Extract the (X, Y) coordinate from the center of the cell holding the provided text.  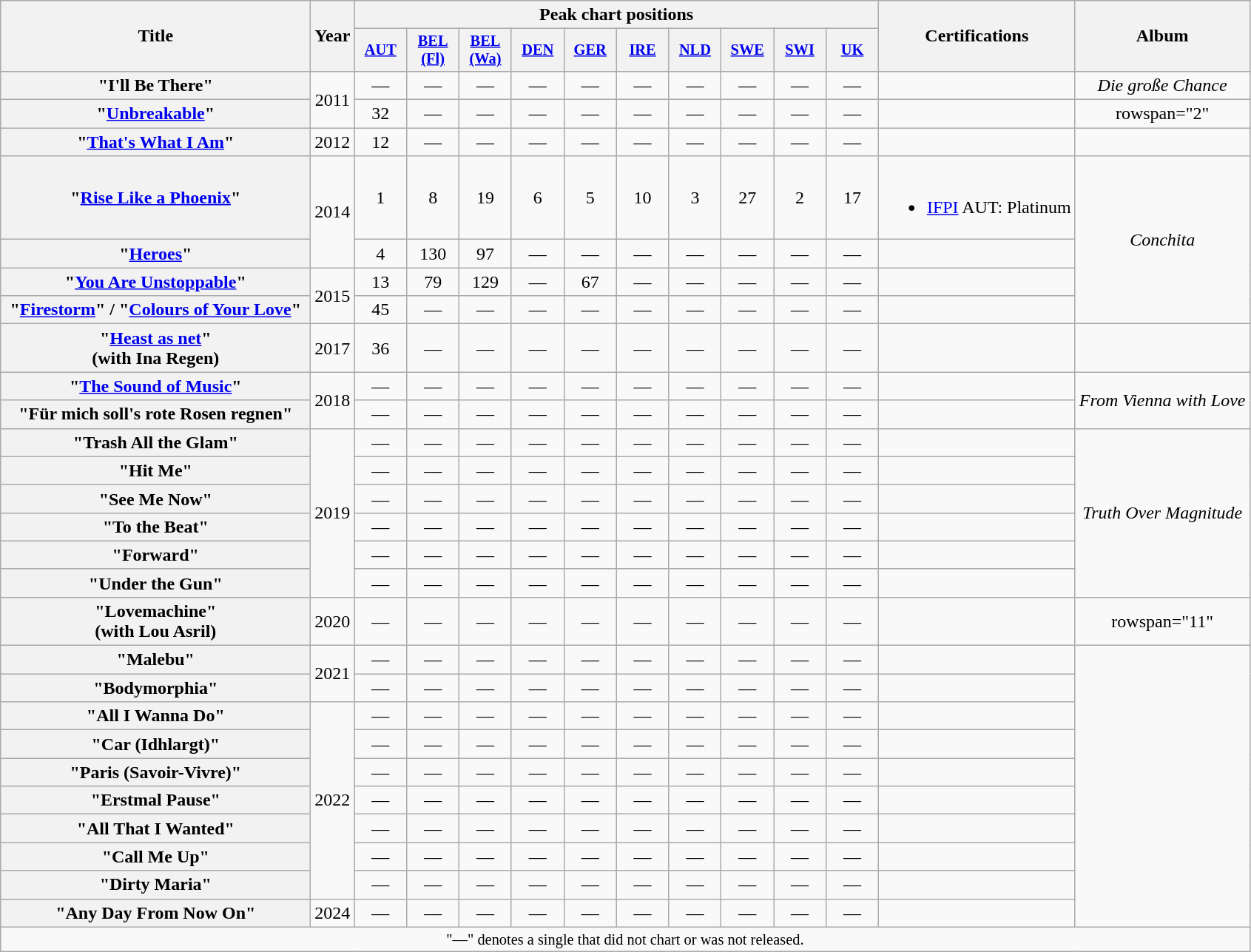
2017 (333, 348)
DEN (537, 50)
130 (434, 254)
NLD (695, 50)
97 (485, 254)
Truth Over Magnitude (1162, 513)
2011 (333, 99)
"Bodymorphia" (155, 688)
AUT (380, 50)
27 (747, 198)
"I'll Be There" (155, 85)
36 (380, 348)
12 (380, 142)
2014 (333, 212)
BEL(Wa) (485, 50)
IFPI AUT: Platinum (977, 198)
SWI (800, 50)
"Heroes" (155, 254)
"Lovemachine"(with Lou Asril) (155, 621)
rowspan="11" (1162, 621)
4 (380, 254)
Certifications (977, 36)
"Firestorm" / "Colours of Your Love" (155, 310)
"That's What I Am" (155, 142)
45 (380, 310)
1 (380, 198)
10 (642, 198)
2015 (333, 296)
"Under the Gun" (155, 583)
79 (434, 282)
Peak chart positions (617, 15)
2021 (333, 674)
"All I Wanna Do" (155, 716)
6 (537, 198)
2019 (333, 513)
"Malebu" (155, 660)
129 (485, 282)
Conchita (1162, 240)
2012 (333, 142)
17 (852, 198)
"See Me Now" (155, 499)
32 (380, 114)
IRE (642, 50)
From Vienna with Love (1162, 400)
"Heast as net"(with Ina Regen) (155, 348)
2 (800, 198)
"Rise Like a Phoenix" (155, 198)
3 (695, 198)
"To the Beat" (155, 527)
2018 (333, 400)
BEL(Fl) (434, 50)
SWE (747, 50)
8 (434, 198)
2024 (333, 913)
"Unbreakable" (155, 114)
"Any Day From Now On" (155, 913)
67 (590, 282)
"The Sound of Music" (155, 386)
Die große Chance (1162, 85)
"Hit Me" (155, 470)
"Car (Idhlargt)" (155, 744)
"Paris (Savoir-Vivre)" (155, 772)
2022 (333, 800)
2020 (333, 621)
UK (852, 50)
"Forward" (155, 555)
"Trash All the Glam" (155, 442)
5 (590, 198)
"All That I Wanted" (155, 828)
"Erstmal Pause" (155, 800)
Year (333, 36)
"—" denotes a single that did not chart or was not released. (625, 939)
GER (590, 50)
Album (1162, 36)
"Für mich soll's rote Rosen regnen" (155, 414)
19 (485, 198)
"Dirty Maria" (155, 885)
"You Are Unstoppable" (155, 282)
13 (380, 282)
"Call Me Up" (155, 857)
rowspan="2" (1162, 114)
Title (155, 36)
